Pinpoint the cell where the given text exists, returning its [X, Y] midpoint coordinate. 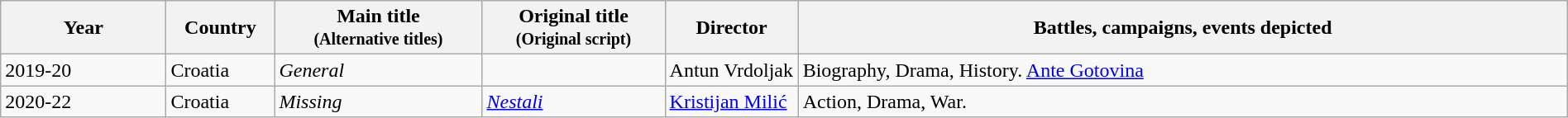
General [379, 70]
2020-22 [84, 101]
Main title(Alternative titles) [379, 28]
Action, Drama, War. [1183, 101]
Original title(Original script) [574, 28]
Missing [379, 101]
Year [84, 28]
Biography, Drama, History. Ante Gotovina [1183, 70]
Nestali [574, 101]
Kristijan Milić [731, 101]
Country [220, 28]
Battles, campaigns, events depicted [1183, 28]
Director [731, 28]
2019-20 [84, 70]
Antun Vrdoljak [731, 70]
